Find where the given text appears and provide that cell's center as (x, y) coordinate. 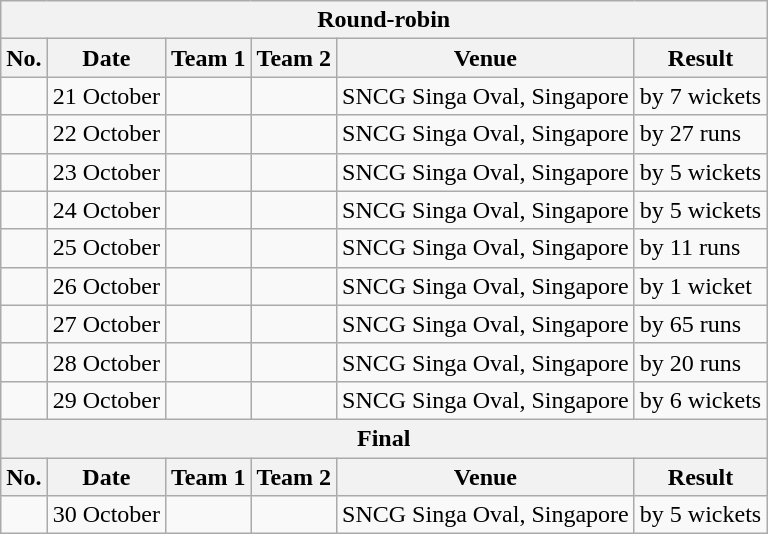
22 October (106, 134)
by 1 wicket (700, 286)
by 7 wickets (700, 96)
23 October (106, 172)
27 October (106, 324)
by 11 runs (700, 248)
by 6 wickets (700, 400)
Final (384, 438)
26 October (106, 286)
21 October (106, 96)
28 October (106, 362)
25 October (106, 248)
30 October (106, 515)
by 65 runs (700, 324)
29 October (106, 400)
by 27 runs (700, 134)
Round-robin (384, 20)
24 October (106, 210)
by 20 runs (700, 362)
